Return the [X, Y] coordinate for the center point of the cell that contains the specified text.  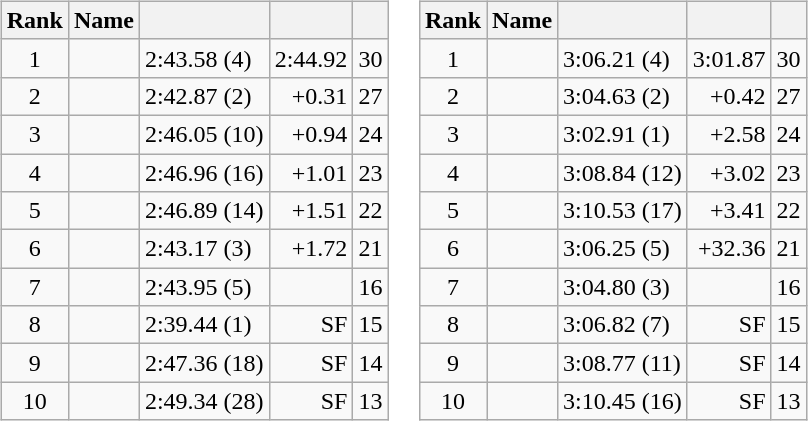
+0.94 [311, 134]
+3.02 [729, 173]
3:06.82 (7) [623, 325]
2:42.87 (2) [204, 96]
2:46.05 (10) [204, 134]
3:01.87 [729, 58]
+0.31 [311, 96]
+1.72 [311, 249]
2:43.58 (4) [204, 58]
2:43.95 (5) [204, 287]
3:08.84 (12) [623, 173]
+1.51 [311, 211]
3:10.53 (17) [623, 211]
+2.58 [729, 134]
+0.42 [729, 96]
3:06.21 (4) [623, 58]
3:04.80 (3) [623, 287]
+1.01 [311, 173]
+3.41 [729, 211]
2:46.89 (14) [204, 211]
3:04.63 (2) [623, 96]
2:47.36 (18) [204, 363]
2:44.92 [311, 58]
2:46.96 (16) [204, 173]
+32.36 [729, 249]
3:08.77 (11) [623, 363]
3:10.45 (16) [623, 401]
2:49.34 (28) [204, 401]
2:39.44 (1) [204, 325]
2:43.17 (3) [204, 249]
3:06.25 (5) [623, 249]
3:02.91 (1) [623, 134]
